Determine the [x, y] coordinate at the center of the cell enclosing the given text.  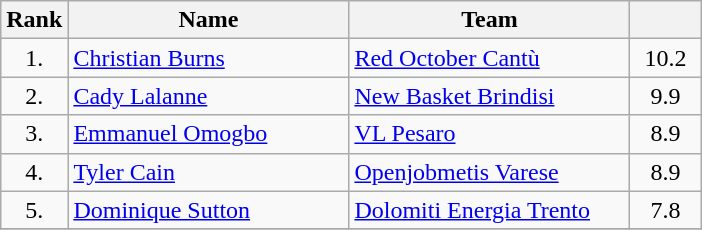
Emmanuel Omogbo [208, 134]
Red October Cantù [490, 58]
1. [34, 58]
Dominique Sutton [208, 210]
10.2 [666, 58]
9.9 [666, 96]
Rank [34, 20]
Team [490, 20]
New Basket Brindisi [490, 96]
7.8 [666, 210]
5. [34, 210]
Name [208, 20]
Openjobmetis Varese [490, 172]
Cady Lalanne [208, 96]
Tyler Cain [208, 172]
Dolomiti Energia Trento [490, 210]
2. [34, 96]
4. [34, 172]
3. [34, 134]
Christian Burns [208, 58]
VL Pesaro [490, 134]
